Find where the given text appears and provide that cell's center as [X, Y] coordinate. 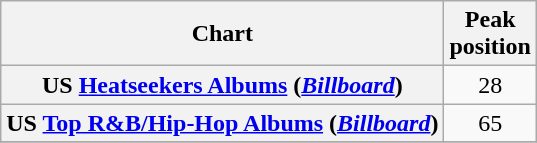
US Top R&B/Hip-Hop Albums (Billboard) [222, 123]
65 [490, 123]
Chart [222, 34]
28 [490, 85]
US Heatseekers Albums (Billboard) [222, 85]
Peakposition [490, 34]
